Capture the cell that displays the provided text and extract its (X, Y) central coordinate. 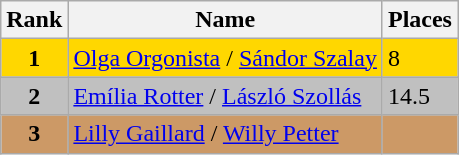
3 (34, 134)
Lilly Gaillard / Willy Petter (226, 134)
1 (34, 58)
Rank (34, 20)
Emília Rotter / László Szollás (226, 96)
Places (420, 20)
14.5 (420, 96)
8 (420, 58)
Olga Orgonista / Sándor Szalay (226, 58)
Name (226, 20)
2 (34, 96)
